Determine the [X, Y] coordinate at the center of the cell enclosing the given text.  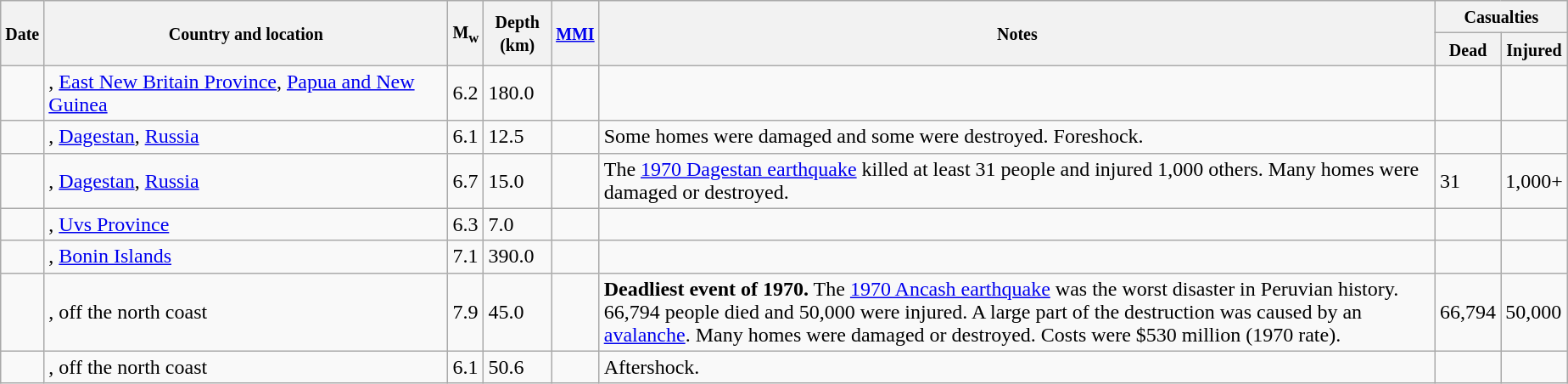
66,794 [1468, 312]
, Uvs Province [246, 224]
Country and location [246, 33]
180.0 [518, 93]
, Bonin Islands [246, 257]
Notes [1016, 33]
MMI [575, 33]
15.0 [518, 180]
31 [1468, 180]
, East New Britain Province, Papua and New Guinea [246, 93]
Depth (km) [518, 33]
6.7 [466, 180]
Aftershock. [1016, 367]
7.9 [466, 312]
50,000 [1534, 312]
Dead [1468, 49]
Mw [466, 33]
Some homes were damaged and some were destroyed. Foreshock. [1016, 137]
Date [22, 33]
50.6 [518, 367]
12.5 [518, 137]
Casualties [1502, 17]
6.3 [466, 224]
The 1970 Dagestan earthquake killed at least 31 people and injured 1,000 others. Many homes were damaged or destroyed. [1016, 180]
Injured [1534, 49]
7.1 [466, 257]
390.0 [518, 257]
1,000+ [1534, 180]
45.0 [518, 312]
6.2 [466, 93]
7.0 [518, 224]
